Search for the cell housing the specified text and yield its [x, y] center coordinate. 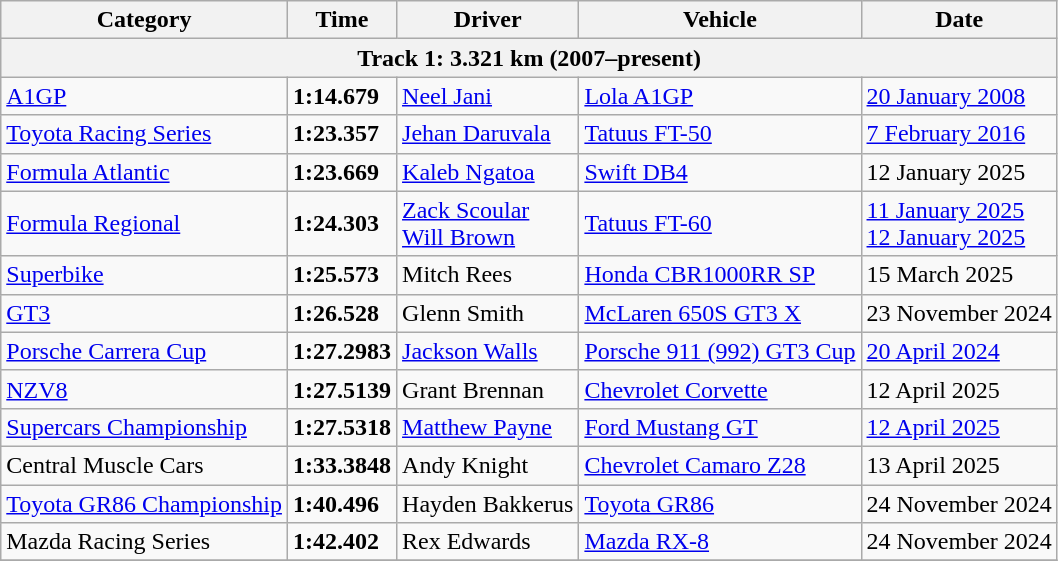
1:25.573 [342, 275]
Date [959, 20]
Superbike [144, 275]
1:26.528 [342, 313]
Jehan Daruvala [488, 134]
Porsche 911 (992) GT3 Cup [720, 351]
Central Muscle Cars [144, 465]
Honda CBR1000RR SP [720, 275]
Lola A1GP [720, 96]
1:33.3848 [342, 465]
Driver [488, 20]
Mazda RX-8 [720, 542]
Zack Scoular Will Brown [488, 224]
Chevrolet Corvette [720, 389]
Ford Mustang GT [720, 427]
NZV8 [144, 389]
Jackson Walls [488, 351]
Chevrolet Camaro Z28 [720, 465]
Tatuus FT-60 [720, 224]
McLaren 650S GT3 X [720, 313]
A1GP [144, 96]
Matthew Payne [488, 427]
1:27.5139 [342, 389]
20 April 2024 [959, 351]
Mitch Rees [488, 275]
1:23.357 [342, 134]
Tatuus FT-50 [720, 134]
Formula Regional [144, 224]
Hayden Bakkerus [488, 503]
1:27.2983 [342, 351]
1:14.679 [342, 96]
Time [342, 20]
Toyota GR86 Championship [144, 503]
Swift DB4 [720, 172]
1:40.496 [342, 503]
1:24.303 [342, 224]
Toyota GR86 [720, 503]
7 February 2016 [959, 134]
20 January 2008 [959, 96]
Category [144, 20]
13 April 2025 [959, 465]
Rex Edwards [488, 542]
Toyota Racing Series [144, 134]
Porsche Carrera Cup [144, 351]
Supercars Championship [144, 427]
Kaleb Ngatoa [488, 172]
23 November 2024 [959, 313]
Mazda Racing Series [144, 542]
Neel Jani [488, 96]
Track 1: 3.321 km (2007–present) [530, 58]
Grant Brennan [488, 389]
Glenn Smith [488, 313]
12 January 2025 [959, 172]
1:23.669 [342, 172]
1:42.402 [342, 542]
Formula Atlantic [144, 172]
GT3 [144, 313]
11 January 2025 12 January 2025 [959, 224]
Andy Knight [488, 465]
Vehicle [720, 20]
1:27.5318 [342, 427]
15 March 2025 [959, 275]
